Extract the (x, y) coordinate from the center of the cell holding the provided text.  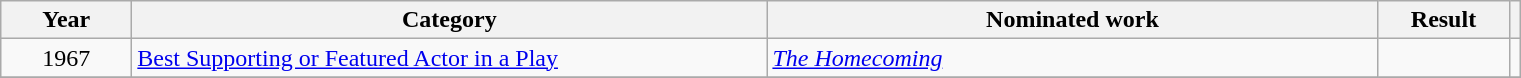
Category (450, 20)
Year (66, 20)
Nominated work (1072, 20)
Best Supporting or Featured Actor in a Play (450, 58)
Result (1444, 20)
1967 (66, 58)
The Homecoming (1072, 58)
